Determine the (x, y) coordinate at the center of the cell enclosing the given text.  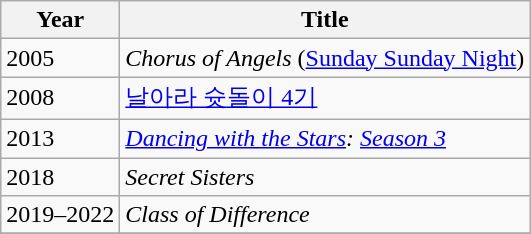
2019–2022 (60, 215)
날아라 슛돌이 4기 (325, 98)
Chorus of Angels (Sunday Sunday Night) (325, 58)
2018 (60, 177)
Year (60, 20)
Class of Difference (325, 215)
Dancing with the Stars: Season 3 (325, 138)
2008 (60, 98)
2013 (60, 138)
2005 (60, 58)
Title (325, 20)
Secret Sisters (325, 177)
